Provide the (x, y) coordinate of the cell's center where the given text is located.  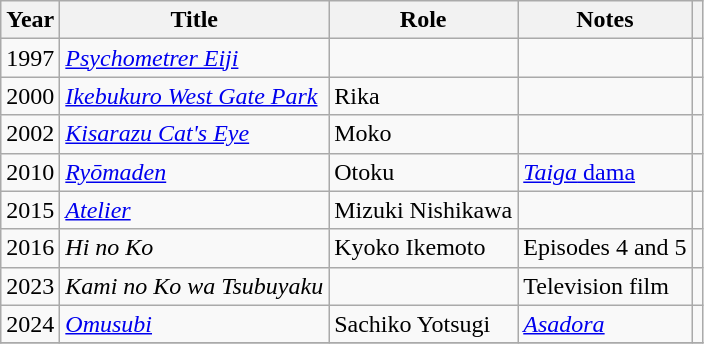
Television film (605, 286)
Rika (424, 96)
Hi no Ko (194, 248)
Episodes 4 and 5 (605, 248)
Psychometrer Eiji (194, 58)
Kami no Ko wa Tsubuyaku (194, 286)
Role (424, 20)
Asadora (605, 324)
Mizuki Nishikawa (424, 210)
2000 (30, 96)
Notes (605, 20)
Ikebukuro West Gate Park (194, 96)
2024 (30, 324)
Atelier (194, 210)
2015 (30, 210)
Sachiko Yotsugi (424, 324)
2002 (30, 134)
Moko (424, 134)
Title (194, 20)
Year (30, 20)
2023 (30, 286)
2016 (30, 248)
Taiga dama (605, 172)
Kyoko Ikemoto (424, 248)
Otoku (424, 172)
1997 (30, 58)
Omusubi (194, 324)
2010 (30, 172)
Kisarazu Cat's Eye (194, 134)
Ryōmaden (194, 172)
